From the cell containing the given text, extract its center point as (x, y) coordinate. 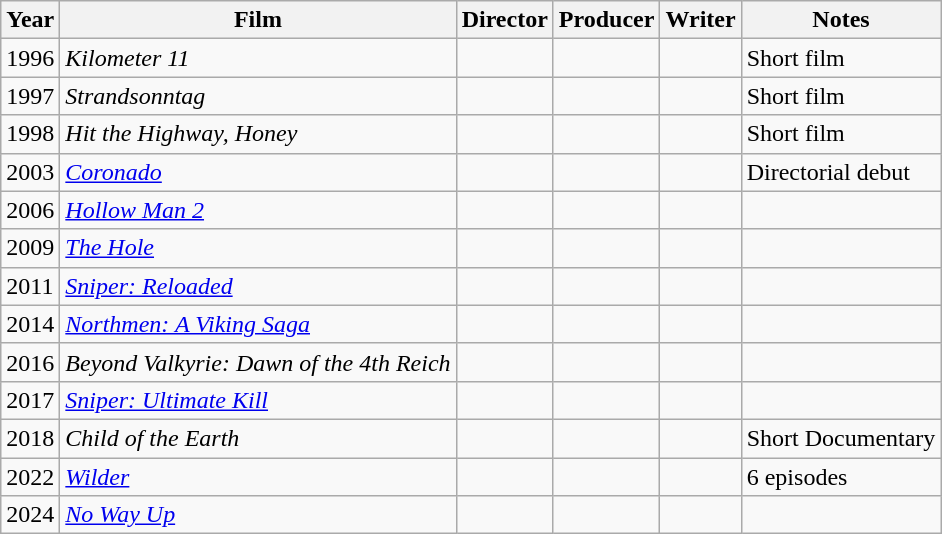
Film (258, 20)
Director (504, 20)
Short Documentary (841, 438)
2024 (30, 515)
1998 (30, 134)
2017 (30, 400)
2014 (30, 324)
2022 (30, 477)
Child of the Earth (258, 438)
Wilder (258, 477)
Directorial debut (841, 172)
Hollow Man 2 (258, 210)
Sniper: Reloaded (258, 286)
Kilometer 11 (258, 58)
2018 (30, 438)
No Way Up (258, 515)
2011 (30, 286)
2006 (30, 210)
Hit the Highway, Honey (258, 134)
Strandsonntag (258, 96)
2003 (30, 172)
Writer (700, 20)
Northmen: A Viking Saga (258, 324)
The Hole (258, 248)
6 episodes (841, 477)
Year (30, 20)
Producer (606, 20)
Notes (841, 20)
2009 (30, 248)
1997 (30, 96)
Sniper: Ultimate Kill (258, 400)
1996 (30, 58)
Beyond Valkyrie: Dawn of the 4th Reich (258, 362)
2016 (30, 362)
Coronado (258, 172)
